Provide the [x, y] coordinate of the cell's center where the given text is located.  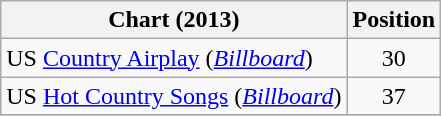
US Country Airplay (Billboard) [174, 58]
US Hot Country Songs (Billboard) [174, 96]
Chart (2013) [174, 20]
37 [394, 96]
Position [394, 20]
30 [394, 58]
